Return the [X, Y] coordinate for the center point of the cell that contains the specified text.  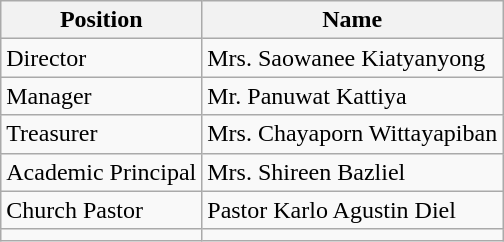
Position [102, 20]
Mr. Panuwat Kattiya [352, 96]
Treasurer [102, 134]
Church Pastor [102, 210]
Mrs. Chayaporn Wittayapiban [352, 134]
Mrs. Saowanee Kiatyanyong [352, 58]
Name [352, 20]
Pastor Karlo Agustin Diel [352, 210]
Manager [102, 96]
Mrs. Shireen Bazliel [352, 172]
Director [102, 58]
Academic Principal [102, 172]
